For the text-containing cell, return its midpoint in (x, y) coordinate format. 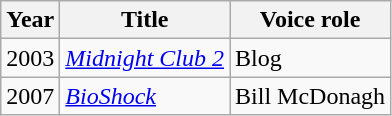
Midnight Club 2 (145, 58)
Voice role (310, 20)
Bill McDonagh (310, 96)
Title (145, 20)
BioShock (145, 96)
Year (30, 20)
2003 (30, 58)
Blog (310, 58)
2007 (30, 96)
